Return the (x, y) coordinate for the center point of the cell that contains the specified text.  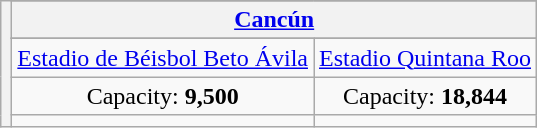
Estadio Quintana Roo (426, 58)
Capacity: 18,844 (426, 96)
Capacity: 9,500 (163, 96)
Cancún (274, 20)
Estadio de Béisbol Beto Ávila (163, 58)
